Return [x, y] of the center of cell containing provided text 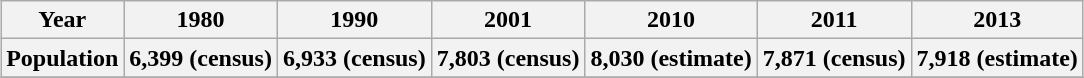
2010 [671, 20]
1990 [354, 20]
Population [62, 58]
7,871 (census) [834, 58]
6,933 (census) [354, 58]
7,803 (census) [508, 58]
7,918 (estimate) [997, 58]
2001 [508, 20]
2013 [997, 20]
8,030 (estimate) [671, 58]
6,399 (census) [201, 58]
Year [62, 20]
2011 [834, 20]
1980 [201, 20]
